Output the (X, Y) coordinate of the center of the cell containing the given text.  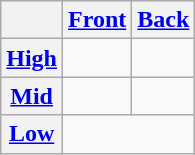
Mid (32, 96)
High (32, 58)
Back (164, 20)
Low (32, 134)
Front (98, 20)
